Capture the cell that displays the provided text and extract its (x, y) central coordinate. 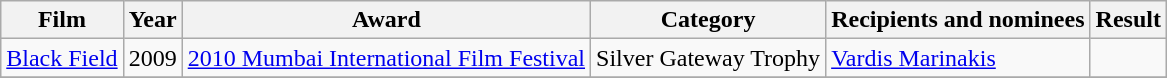
Vardis Marinakis (958, 58)
Film (62, 20)
2009 (152, 58)
2010 Mumbai International Film Festival (386, 58)
Award (386, 20)
Result (1128, 20)
Recipients and nominees (958, 20)
Silver Gateway Trophy (708, 58)
Black Field (62, 58)
Category (708, 20)
Year (152, 20)
